Detect which cell encompasses the target text, then output its [X, Y] center coordinate. 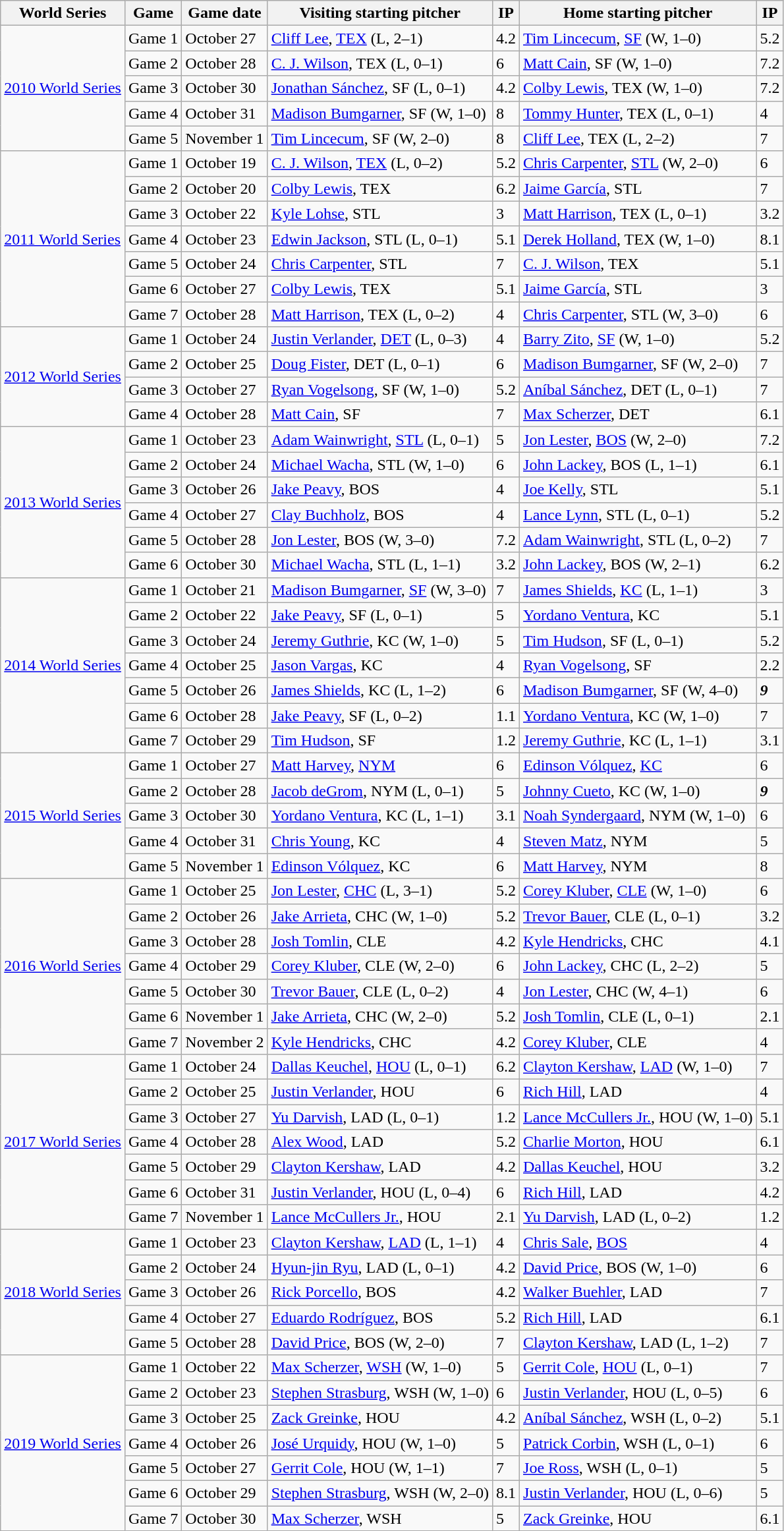
Cliff Lee, TEX (L, 2–2) [638, 138]
4.1 [770, 941]
Chris Carpenter, STL (W, 3–0) [638, 314]
Charlie Morton, HOU [638, 1142]
Jason Vargas, KC [379, 665]
Jake Arrieta, CHC (W, 1–0) [379, 916]
Ryan Vogelsong, SF [638, 665]
2015 World Series [63, 816]
José Urquidy, HOU (W, 1–0) [379, 1443]
Barry Zito, SF (W, 1–0) [638, 339]
2014 World Series [63, 665]
2012 World Series [63, 377]
Yu Darvish, LAD (L, 0–2) [638, 1217]
C. J. Wilson, TEX (L, 0–2) [379, 163]
C. J. Wilson, TEX [638, 264]
Yordano Ventura, KC (W, 1–0) [638, 715]
Jacob deGrom, NYM (L, 0–1) [379, 791]
2011 World Series [63, 239]
Michael Wacha, STL (L, 1–1) [379, 565]
Corey Kluber, CLE (W, 1–0) [638, 891]
John Lackey, CHC (L, 2–2) [638, 966]
C. J. Wilson, TEX (L, 0–1) [379, 63]
Jon Lester, BOS (W, 2–0) [638, 440]
Visiting starting pitcher [379, 13]
Tommy Hunter, TEX (L, 0–1) [638, 113]
James Shields, KC (L, 1–2) [379, 690]
Aníbal Sánchez, DET (L, 0–1) [638, 390]
Yu Darvish, LAD (L, 0–1) [379, 1117]
Johnny Cueto, KC (W, 1–0) [638, 791]
Josh Tomlin, CLE (L, 0–1) [638, 1016]
Derek Holland, TEX (W, 1–0) [638, 239]
Rick Porcello, BOS [379, 1292]
Adam Wainwright, STL (L, 0–2) [638, 540]
Ryan Vogelsong, SF (W, 1–0) [379, 390]
David Price, BOS (W, 2–0) [379, 1343]
Home starting pitcher [638, 13]
Madison Bumgarner, SF (W, 2–0) [638, 364]
2017 World Series [63, 1141]
Trevor Bauer, CLE (L, 0–1) [638, 916]
James Shields, KC (L, 1–1) [638, 590]
Yordano Ventura, KC (L, 1–1) [379, 816]
Game [153, 13]
Clayton Kershaw, LAD (W, 1–0) [638, 1066]
Eduardo Rodríguez, BOS [379, 1317]
Justin Verlander, HOU (L, 0–6) [638, 1493]
Tim Lincecum, SF (W, 2–0) [379, 138]
Clayton Kershaw, LAD [379, 1167]
Matt Cain, SF [379, 415]
Kyle Lohse, STL [379, 214]
Jake Arrieta, CHC (W, 2–0) [379, 1016]
Chris Young, KC [379, 841]
Cliff Lee, TEX (L, 2–1) [379, 38]
Justin Verlander, HOU (L, 0–4) [379, 1192]
Lance McCullers Jr., HOU (W, 1–0) [638, 1117]
Dallas Keuchel, HOU (L, 0–1) [379, 1066]
Tim Hudson, SF [379, 741]
Jon Lester, BOS (W, 3–0) [379, 540]
2010 World Series [63, 88]
Jake Peavy, SF (L, 0–1) [379, 615]
Clayton Kershaw, LAD (L, 1–1) [379, 1242]
Stephen Strasburg, WSH (W, 1–0) [379, 1393]
Max Scherzer, WSH [379, 1518]
Hyun-jin Ryu, LAD (L, 0–1) [379, 1267]
Noah Syndergaard, NYM (W, 1–0) [638, 816]
2019 World Series [63, 1443]
Jake Peavy, BOS [379, 490]
October 20 [225, 188]
Justin Verlander, DET (L, 0–3) [379, 339]
Michael Wacha, STL (W, 1–0) [379, 465]
Alex Wood, LAD [379, 1142]
2013 World Series [63, 502]
Max Scherzer, DET [638, 415]
Jon Lester, CHC (W, 4–1) [638, 991]
2018 World Series [63, 1292]
Matt Harrison, TEX (L, 0–1) [638, 214]
Chris Carpenter, STL (W, 2–0) [638, 163]
Patrick Corbin, WSH (L, 0–1) [638, 1443]
Joe Ross, WSH (L, 0–1) [638, 1468]
Trevor Bauer, CLE (L, 0–2) [379, 991]
Stephen Strasburg, WSH (W, 2–0) [379, 1493]
Justin Verlander, HOU (L, 0–5) [638, 1393]
Max Scherzer, WSH (W, 1–0) [379, 1368]
Madison Bumgarner, SF (W, 3–0) [379, 590]
Steven Matz, NYM [638, 841]
Chris Sale, BOS [638, 1242]
Yordano Ventura, KC [638, 615]
Aníbal Sánchez, WSH (L, 0–2) [638, 1418]
Corey Kluber, CLE (W, 2–0) [379, 966]
Madison Bumgarner, SF (W, 1–0) [379, 113]
John Lackey, BOS (W, 2–1) [638, 565]
2.2 [770, 665]
Chris Carpenter, STL [379, 264]
October 21 [225, 590]
David Price, BOS (W, 1–0) [638, 1267]
Jake Peavy, SF (L, 0–2) [379, 715]
Matt Cain, SF (W, 1–0) [638, 63]
Gerrit Cole, HOU (W, 1–1) [379, 1468]
Jeremy Guthrie, KC (W, 1–0) [379, 640]
Walker Buehler, LAD [638, 1292]
Josh Tomlin, CLE [379, 941]
Lance Lynn, STL (L, 0–1) [638, 515]
Jeremy Guthrie, KC (L, 1–1) [638, 741]
Tim Lincecum, SF (W, 1–0) [638, 38]
Jonathan Sánchez, SF (L, 0–1) [379, 88]
Clay Buchholz, BOS [379, 515]
Madison Bumgarner, SF (W, 4–0) [638, 690]
Joe Kelly, STL [638, 490]
Matt Harrison, TEX (L, 0–2) [379, 314]
World Series [63, 13]
Colby Lewis, TEX (W, 1–0) [638, 88]
Game date [225, 13]
1.1 [506, 715]
November 2 [225, 1041]
Jon Lester, CHC (L, 3–1) [379, 891]
Lance McCullers Jr., HOU [379, 1217]
Justin Verlander, HOU [379, 1091]
Dallas Keuchel, HOU [638, 1167]
Clayton Kershaw, LAD (L, 1–2) [638, 1343]
Edwin Jackson, STL (L, 0–1) [379, 239]
Tim Hudson, SF (L, 0–1) [638, 640]
2016 World Series [63, 966]
Adam Wainwright, STL (L, 0–1) [379, 440]
October 19 [225, 163]
Doug Fister, DET (L, 0–1) [379, 364]
John Lackey, BOS (L, 1–1) [638, 465]
Gerrit Cole, HOU (L, 0–1) [638, 1368]
Corey Kluber, CLE [638, 1041]
